Capture the cell that displays the provided text and extract its [X, Y] central coordinate. 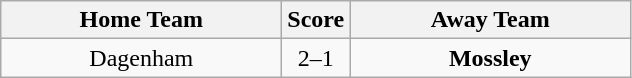
Away Team [490, 20]
Home Team [142, 20]
2–1 [316, 58]
Dagenham [142, 58]
Mossley [490, 58]
Score [316, 20]
